Extract the (X, Y) coordinate from the center of the cell holding the provided text.  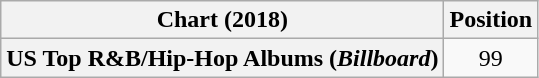
Position (491, 20)
Chart (2018) (222, 20)
99 (491, 58)
US Top R&B/Hip-Hop Albums (Billboard) (222, 58)
